Detect which cell encompasses the target text, then output its [X, Y] center coordinate. 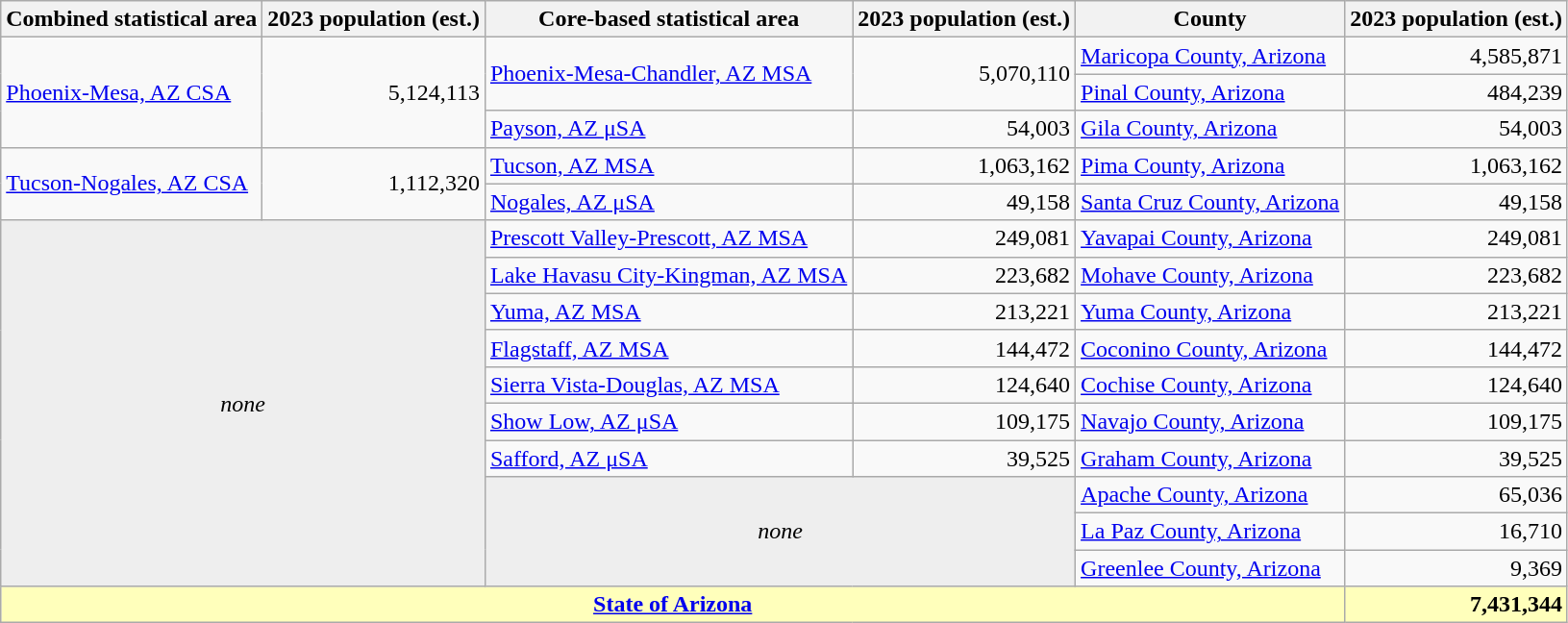
Nogales, AZ μSA [668, 202]
Core-based statistical area [668, 19]
Payson, AZ μSA [668, 129]
7,431,344 [1456, 605]
Yavapai County, Arizona [1210, 238]
Gila County, Arizona [1210, 129]
Coconino County, Arizona [1210, 348]
Phoenix-Mesa-Chandler, AZ MSA [668, 74]
Yuma, AZ MSA [668, 311]
Graham County, Arizona [1210, 459]
Show Low, AZ μSA [668, 421]
65,036 [1456, 495]
Safford, AZ μSA [668, 459]
Tucson-Nogales, AZ CSA [132, 184]
1,112,320 [374, 184]
9,369 [1456, 568]
5,070,110 [964, 74]
5,124,113 [374, 92]
Santa Cruz County, Arizona [1210, 202]
Cochise County, Arizona [1210, 385]
Phoenix-Mesa, AZ CSA [132, 92]
Combined statistical area [132, 19]
Lake Havasu City-Kingman, AZ MSA [668, 275]
484,239 [1456, 92]
Greenlee County, Arizona [1210, 568]
Navajo County, Arizona [1210, 421]
Prescott Valley-Prescott, AZ MSA [668, 238]
State of Arizona [673, 605]
Yuma County, Arizona [1210, 311]
La Paz County, Arizona [1210, 532]
County [1210, 19]
Flagstaff, AZ MSA [668, 348]
Apache County, Arizona [1210, 495]
Mohave County, Arizona [1210, 275]
16,710 [1456, 532]
Sierra Vista-Douglas, AZ MSA [668, 385]
Pinal County, Arizona [1210, 92]
Pima County, Arizona [1210, 165]
Maricopa County, Arizona [1210, 56]
4,585,871 [1456, 56]
Tucson, AZ MSA [668, 165]
